Return (X, Y) of the center of cell containing provided text 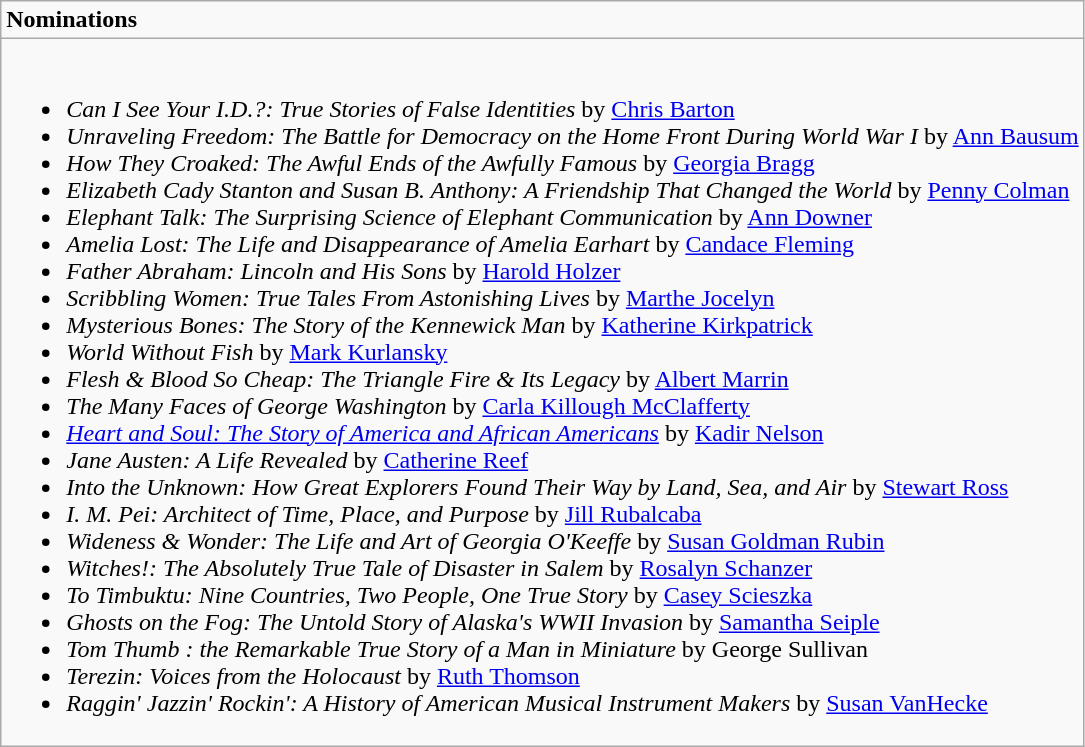
Nominations (542, 20)
